Search for the cell housing the specified text and yield its [x, y] center coordinate. 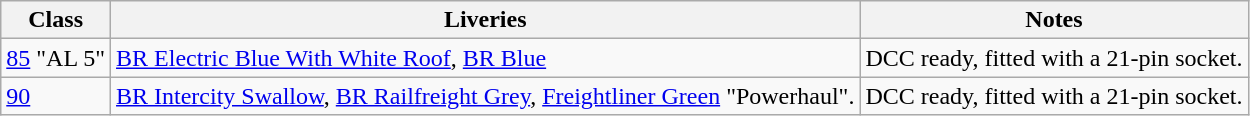
BR Electric Blue With White Roof, BR Blue [486, 58]
Notes [1054, 20]
BR Intercity Swallow, BR Railfreight Grey, Freightliner Green "Powerhaul". [486, 96]
85 "AL 5" [56, 58]
Class [56, 20]
Liveries [486, 20]
90 [56, 96]
